Return [x, y] of the center of cell containing provided text 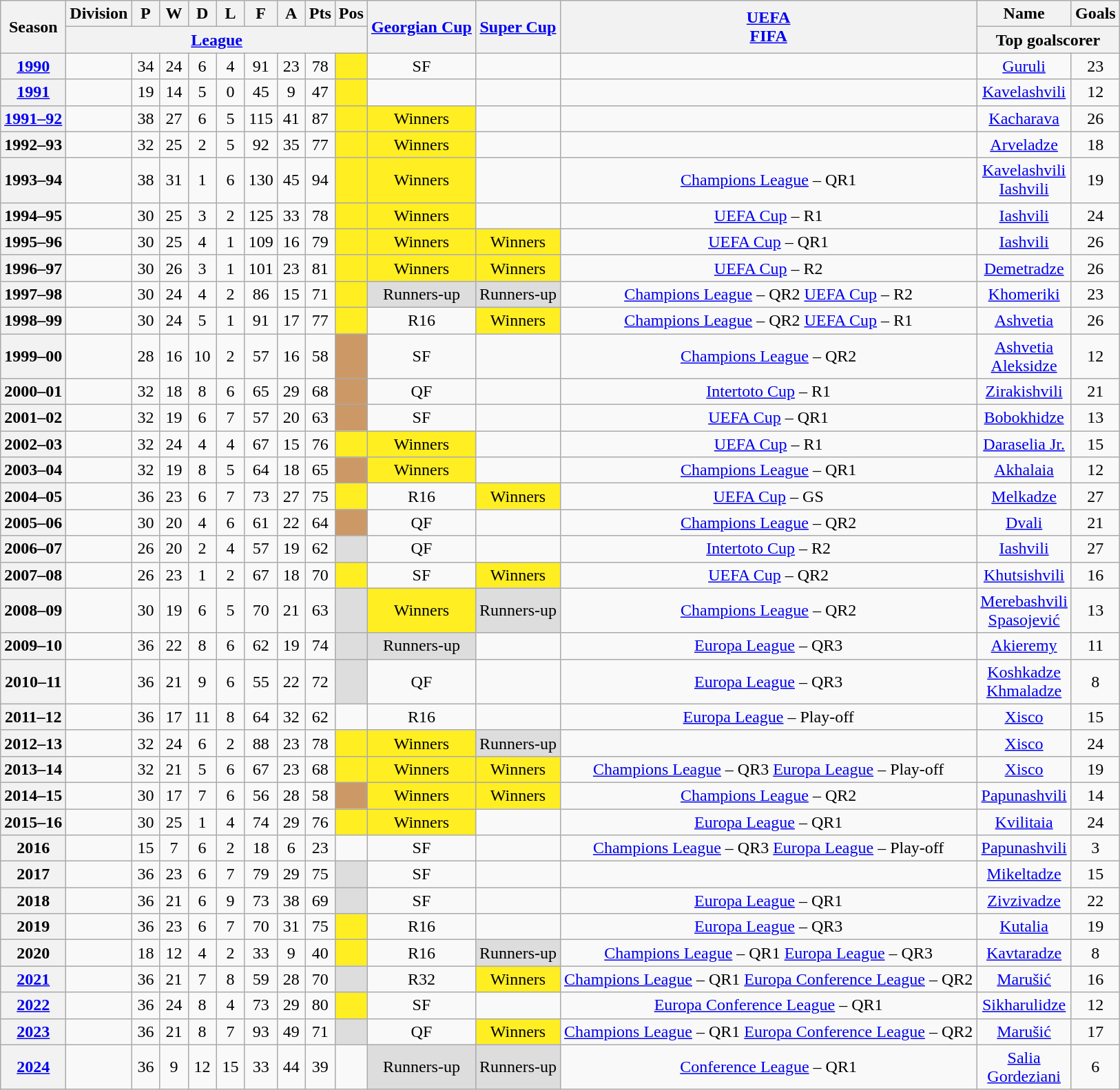
101 [260, 268]
2022 [33, 1005]
2005–06 [33, 523]
115 [260, 118]
56 [260, 795]
34 [146, 66]
2014–15 [33, 795]
88 [260, 743]
2011–12 [33, 717]
2023 [33, 1031]
41 [291, 118]
Conference League – QR1 [769, 1067]
Intertoto Cup – R2 [769, 549]
80 [320, 1005]
Akhalaia [1024, 470]
Sikharulidze [1024, 1005]
59 [260, 979]
League [217, 40]
1993–94 [33, 180]
KoshkadzeKhmaladze [1024, 682]
1990 [33, 66]
Kacharava [1024, 118]
1995–96 [33, 242]
125 [260, 216]
2016 [33, 848]
2010–11 [33, 682]
1998–99 [33, 320]
D [203, 14]
P [146, 14]
40 [320, 953]
Georgian Cup [422, 27]
Europa Conference League – QR1 [769, 1005]
Ashvetia [1024, 320]
2024 [33, 1067]
130 [260, 180]
39 [320, 1067]
AshvetiaAleksidze [1024, 355]
Zivzivadze [1024, 901]
0 [230, 92]
SaliaGordeziani [1024, 1067]
Champions League – QR1 Europa League – QR3 [769, 953]
UEFAFIFA [769, 27]
Mikeltadze [1024, 874]
2002–03 [33, 444]
61 [260, 523]
1996–97 [33, 268]
35 [291, 145]
UEFA Cup – R2 [769, 268]
69 [320, 901]
Arveladze [1024, 145]
Kavelashvili [1024, 92]
Top goalscorer [1048, 40]
A [291, 14]
72 [320, 682]
1999–00 [33, 355]
109 [260, 242]
2021 [33, 979]
W [174, 14]
Daraselia Jr. [1024, 444]
49 [291, 1031]
81 [320, 268]
2007–08 [33, 575]
86 [260, 294]
Kavtaradze [1024, 953]
93 [260, 1031]
MerebashviliSpasojević [1024, 610]
Pos [351, 14]
2013–14 [33, 769]
87 [320, 118]
Champions League – QR2 UEFA Cup – R2 [769, 294]
Division [99, 14]
2017 [33, 874]
Intertoto Cup – R1 [769, 392]
Europa League – Play-off [769, 717]
2019 [33, 927]
Dvali [1024, 523]
UEFA Cup – GS [769, 496]
Season [33, 27]
2009–10 [33, 646]
L [230, 14]
Demetradze [1024, 268]
1994–95 [33, 216]
2015–16 [33, 821]
1991 [33, 92]
Name [1024, 14]
2008–09 [33, 610]
Super Cup [518, 27]
55 [260, 682]
Bobokhidze [1024, 418]
Melkadze [1024, 496]
R32 [422, 979]
Khutsishvili [1024, 575]
F [260, 14]
1997–98 [33, 294]
2018 [33, 901]
94 [320, 180]
47 [320, 92]
2000–01 [33, 392]
Zirakishvili [1024, 392]
2006–07 [33, 549]
Akieremy [1024, 646]
Kutalia [1024, 927]
2004–05 [33, 496]
2003–04 [33, 470]
KavelashviliIashvili [1024, 180]
UEFA Cup – QR2 [769, 575]
Kvilitaia [1024, 821]
2020 [33, 953]
Guruli [1024, 66]
Khomeriki [1024, 294]
10 [203, 355]
44 [291, 1067]
Pts [320, 14]
1991–92 [33, 118]
2001–02 [33, 418]
Goals [1095, 14]
1992–93 [33, 145]
2012–13 [33, 743]
Champions League – QR2 UEFA Cup – R1 [769, 320]
92 [260, 145]
